Return the (x, y) coordinate for the center point of the cell that contains the specified text.  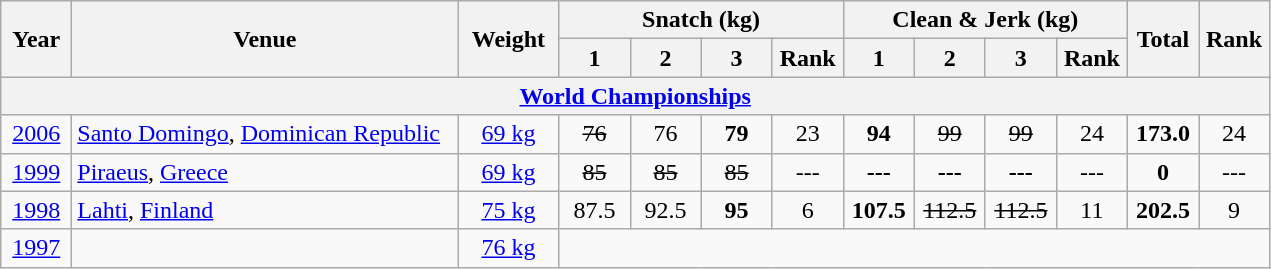
Piraeus, Greece (265, 172)
0 (1162, 172)
9 (1234, 210)
173.0 (1162, 134)
1999 (36, 172)
92.5 (666, 210)
75 kg (508, 210)
79 (736, 134)
Santo Domingo, Dominican Republic (265, 134)
23 (808, 134)
Clean & Jerk (kg) (985, 20)
11 (1092, 210)
6 (808, 210)
87.5 (594, 210)
202.5 (1162, 210)
Weight (508, 39)
World Championships (636, 96)
Lahti, Finland (265, 210)
1998 (36, 210)
76 kg (508, 248)
Venue (265, 39)
107.5 (878, 210)
Snatch (kg) (701, 20)
1997 (36, 248)
Year (36, 39)
94 (878, 134)
2006 (36, 134)
Total (1162, 39)
95 (736, 210)
